Extract the [x, y] coordinate from the center of the cell holding the provided text.  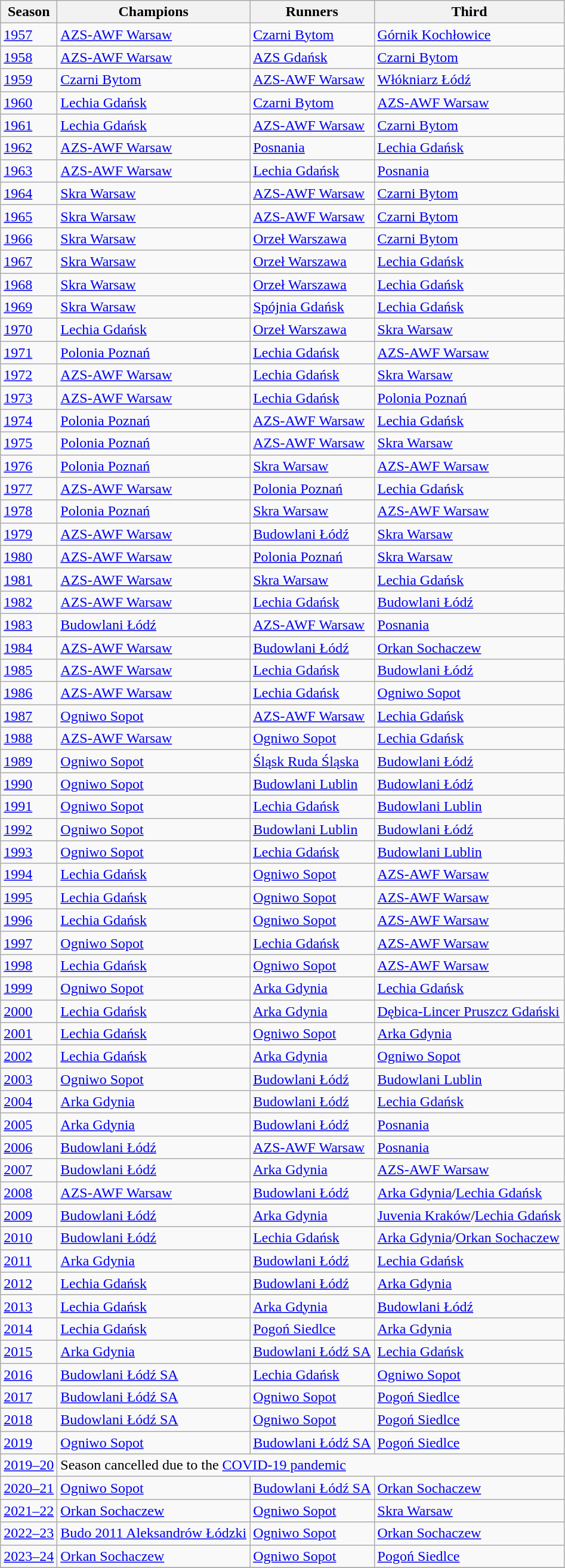
2011 [29, 1261]
1959 [29, 80]
2001 [29, 1034]
2019–20 [29, 1465]
AZS Gdańsk [312, 57]
Włókniarz Łódź [469, 80]
1964 [29, 193]
1989 [29, 761]
1966 [29, 239]
2015 [29, 1351]
1984 [29, 647]
1960 [29, 103]
1985 [29, 671]
Juvenia Kraków/Lechia Gdańsk [469, 1215]
2009 [29, 1215]
1976 [29, 466]
2022–23 [29, 1533]
2014 [29, 1329]
2019 [29, 1443]
1997 [29, 943]
1958 [29, 57]
Spójnia Gdańsk [312, 307]
2017 [29, 1397]
2005 [29, 1125]
1988 [29, 739]
2008 [29, 1193]
1991 [29, 807]
1992 [29, 829]
1983 [29, 625]
2007 [29, 1170]
1999 [29, 988]
1974 [29, 421]
2020–21 [29, 1488]
1996 [29, 920]
1963 [29, 171]
Dębica-Lincer Pruszcz Gdański [469, 1011]
1967 [29, 261]
Śląsk Ruda Śląska [312, 761]
Champions [154, 12]
1994 [29, 875]
2021–22 [29, 1511]
1972 [29, 375]
1961 [29, 125]
1965 [29, 216]
1975 [29, 443]
Third [469, 12]
Runners [312, 12]
1986 [29, 693]
2016 [29, 1374]
1978 [29, 511]
Arka Gdynia/Orkan Sochaczew [469, 1238]
2003 [29, 1079]
1977 [29, 489]
2013 [29, 1306]
2004 [29, 1102]
2006 [29, 1147]
Budo 2011 Aleksandrów Łódzki [154, 1533]
1969 [29, 307]
1981 [29, 579]
1962 [29, 148]
2023–24 [29, 1556]
2002 [29, 1057]
Arka Gdynia/Lechia Gdańsk [469, 1193]
Górnik Kochłowice [469, 35]
2000 [29, 1011]
1980 [29, 557]
1970 [29, 330]
1987 [29, 716]
2012 [29, 1283]
2018 [29, 1420]
1979 [29, 534]
1982 [29, 602]
1990 [29, 784]
Season cancelled due to the COVID-19 pandemic [311, 1465]
1998 [29, 965]
1995 [29, 897]
2010 [29, 1238]
1993 [29, 852]
1973 [29, 398]
1971 [29, 353]
1957 [29, 35]
Season [29, 12]
1968 [29, 285]
